Search for the cell housing the specified text and yield its (x, y) center coordinate. 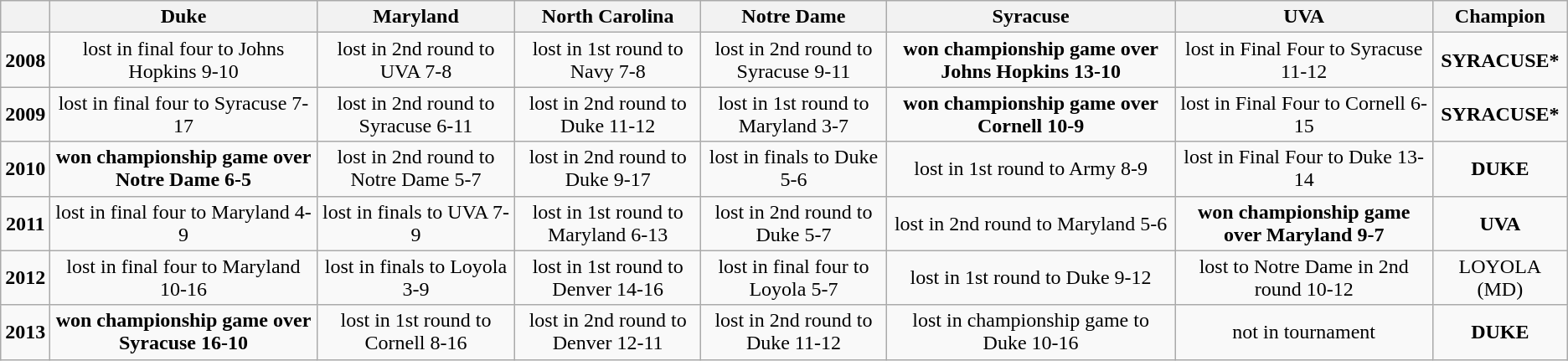
won championship game over Johns Hopkins 13-10 (1030, 60)
2009 (25, 114)
2012 (25, 278)
lost in final four to Loyola 5-7 (793, 278)
lost in 1st round to Maryland 3-7 (793, 114)
lost in 1st round to Denver 14-16 (608, 278)
lost in 2nd round to Syracuse 9-11 (793, 60)
lost in 1st round to Navy 7-8 (608, 60)
lost in finals to Loyola 3-9 (415, 278)
lost in final four to Johns Hopkins 9-10 (183, 60)
2008 (25, 60)
2013 (25, 332)
lost in finals to UVA 7-9 (415, 223)
lost in final four to Maryland 10-16 (183, 278)
won championship game over Notre Dame 6-5 (183, 169)
lost in final four to Syracuse 7-17 (183, 114)
lost in 2nd round to Maryland 5-6 (1030, 223)
lost in Final Four to Duke 13-14 (1304, 169)
lost in 2nd round to Notre Dame 5-7 (415, 169)
lost in 2nd round to Syracuse 6-11 (415, 114)
not in tournament (1304, 332)
2011 (25, 223)
lost in 2nd round to UVA 7-8 (415, 60)
lost in 1st round to Army 8-9 (1030, 169)
lost to Notre Dame in 2nd round 10-12 (1304, 278)
lost in Final Four to Cornell 6-15 (1304, 114)
lost in 1st round to Maryland 6-13 (608, 223)
lost in Final Four to Syracuse 11-12 (1304, 60)
won championship game over Cornell 10-9 (1030, 114)
lost in finals to Duke 5-6 (793, 169)
Maryland (415, 17)
Notre Dame (793, 17)
lost in 2nd round to Denver 12-11 (608, 332)
Duke (183, 17)
LOYOLA (MD) (1499, 278)
North Carolina (608, 17)
Syracuse (1030, 17)
2010 (25, 169)
lost in 1st round to Cornell 8-16 (415, 332)
lost in 2nd round to Duke 5-7 (793, 223)
won championship game over Maryland 9-7 (1304, 223)
won championship game over Syracuse 16-10 (183, 332)
lost in 2nd round to Duke 9-17 (608, 169)
Champion (1499, 17)
lost in championship game to Duke 10-16 (1030, 332)
lost in final four to Maryland 4-9 (183, 223)
lost in 1st round to Duke 9-12 (1030, 278)
